Find where the given text appears and provide that cell's center as (x, y) coordinate. 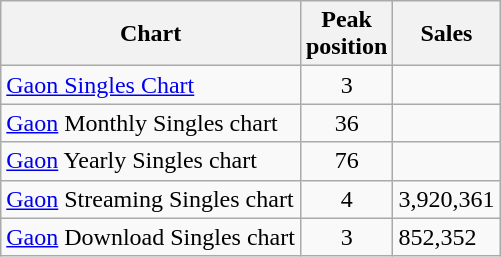
3,920,361 (446, 199)
4 (346, 199)
36 (346, 123)
Chart (151, 34)
Gaon Singles Chart (151, 85)
76 (346, 161)
Gaon Download Singles chart (151, 237)
Gaon Monthly Singles chart (151, 123)
Peakposition (346, 34)
Gaon Yearly Singles chart (151, 161)
Gaon Streaming Singles chart (151, 199)
Sales (446, 34)
852,352 (446, 237)
